From the cell containing the given text, extract its center point as [X, Y] coordinate. 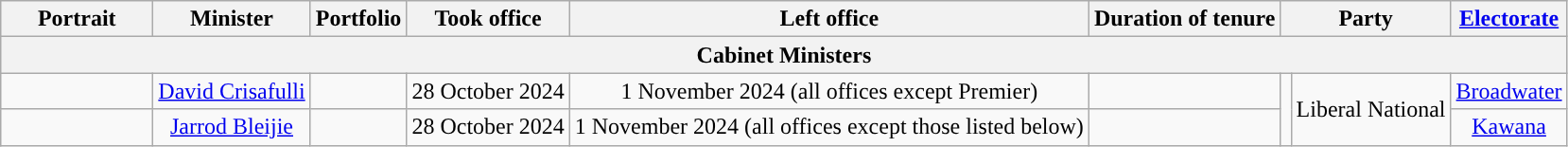
David Crisafulli [232, 91]
Took office [488, 19]
Cabinet Ministers [784, 55]
Jarrod Bleijie [232, 127]
Portrait [78, 19]
Duration of tenure [1184, 19]
Portfolio [358, 19]
Left office [828, 19]
Electorate [1509, 19]
Broadwater [1509, 91]
Party [1366, 19]
Kawana [1509, 127]
1 November 2024 (all offices except Premier) [828, 91]
Minister [232, 19]
1 November 2024 (all offices except those listed below) [828, 127]
Liberal National [1371, 109]
